Locate the cell with the specified text and output its [X, Y] center coordinate. 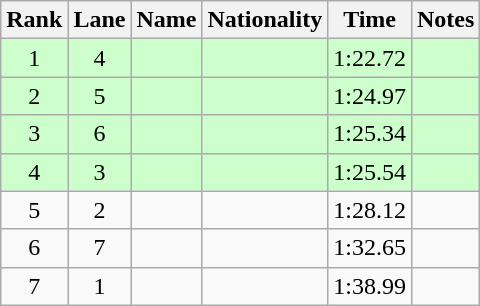
Time [370, 20]
Nationality [265, 20]
1:38.99 [370, 286]
1:25.34 [370, 134]
1:25.54 [370, 172]
1:24.97 [370, 96]
Notes [445, 20]
Name [166, 20]
1:28.12 [370, 210]
Lane [100, 20]
Rank [34, 20]
1:22.72 [370, 58]
1:32.65 [370, 248]
